Search for the cell housing the specified text and yield its (x, y) center coordinate. 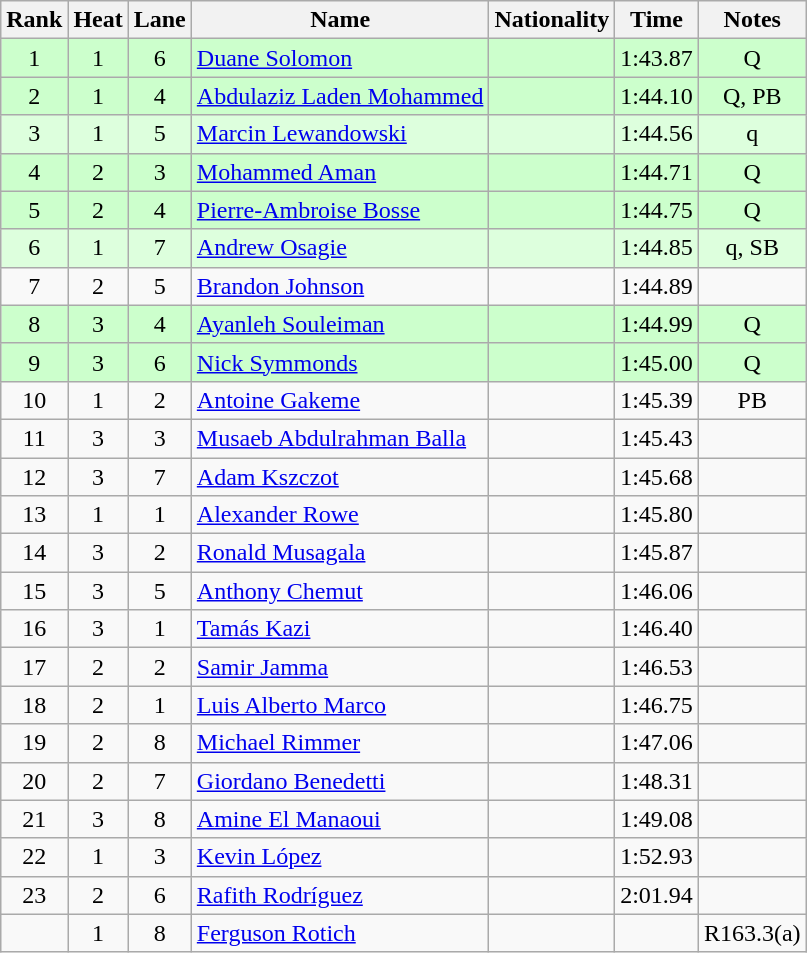
Andrew Osagie (340, 248)
1:44.85 (657, 248)
15 (34, 591)
Q, PB (752, 96)
Adam Kszczot (340, 477)
1:46.53 (657, 667)
Heat (98, 20)
Mohammed Aman (340, 172)
14 (34, 553)
10 (34, 400)
Luis Alberto Marco (340, 705)
1:44.56 (657, 134)
Rank (34, 20)
Kevin López (340, 857)
1:44.99 (657, 324)
20 (34, 781)
1:44.71 (657, 172)
1:43.87 (657, 58)
Pierre-Ambroise Bosse (340, 210)
Name (340, 20)
1:46.06 (657, 591)
1:45.39 (657, 400)
Ferguson Rotich (340, 933)
PB (752, 400)
9 (34, 362)
Duane Solomon (340, 58)
Alexander Rowe (340, 515)
Giordano Benedetti (340, 781)
q, SB (752, 248)
Amine El Manaoui (340, 819)
Nationality (552, 20)
q (752, 134)
18 (34, 705)
1:45.80 (657, 515)
Tamás Kazi (340, 629)
Samir Jamma (340, 667)
16 (34, 629)
Notes (752, 20)
13 (34, 515)
R163.3(a) (752, 933)
Michael Rimmer (340, 743)
Ronald Musagala (340, 553)
Brandon Johnson (340, 286)
21 (34, 819)
Musaeb Abdulrahman Balla (340, 438)
1:49.08 (657, 819)
1:45.00 (657, 362)
1:52.93 (657, 857)
Rafith Rodríguez (340, 895)
Anthony Chemut (340, 591)
Abdulaziz Laden Mohammed (340, 96)
1:44.89 (657, 286)
Lane (160, 20)
2:01.94 (657, 895)
12 (34, 477)
Time (657, 20)
1:44.75 (657, 210)
11 (34, 438)
1:44.10 (657, 96)
23 (34, 895)
Antoine Gakeme (340, 400)
1:45.43 (657, 438)
1:46.40 (657, 629)
Nick Symmonds (340, 362)
Marcin Lewandowski (340, 134)
Ayanleh Souleiman (340, 324)
1:45.87 (657, 553)
1:46.75 (657, 705)
22 (34, 857)
1:45.68 (657, 477)
1:48.31 (657, 781)
19 (34, 743)
1:47.06 (657, 743)
17 (34, 667)
